Extract the (X, Y) coordinate from the center of the cell holding the provided text.  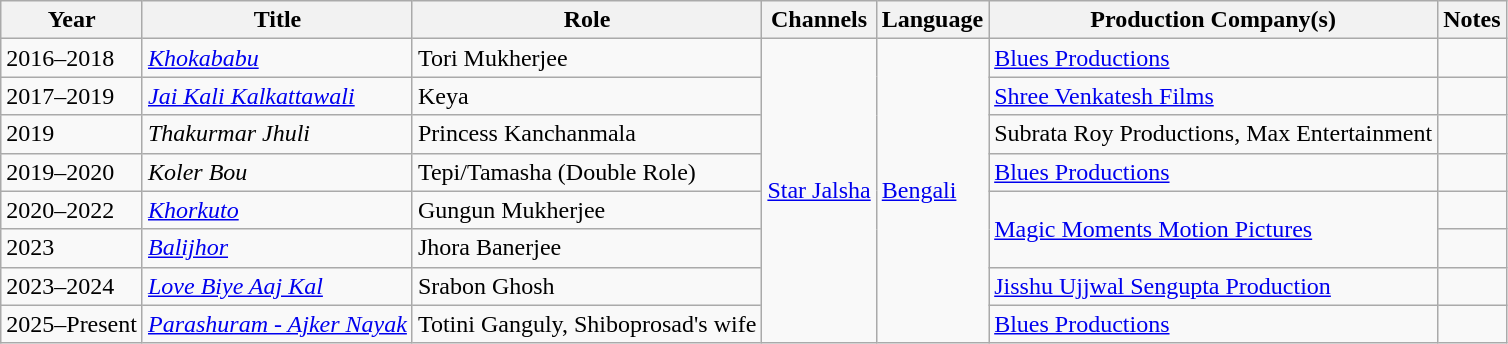
2019–2020 (72, 172)
Thakurmar Jhuli (277, 134)
Role (586, 20)
Tori Mukherjee (586, 58)
Year (72, 20)
Star Jalsha (819, 191)
Channels (819, 20)
Shree Venkatesh Films (1214, 96)
Bengali (932, 191)
Title (277, 20)
Koler Bou (277, 172)
Totini Ganguly, Shiboprosad's wife (586, 324)
Love Biye Aaj Kal (277, 286)
Khorkuto (277, 210)
Balijhor (277, 248)
2023 (72, 248)
Srabon Ghosh (586, 286)
Parashuram - Ajker Nayak (277, 324)
Keya (586, 96)
Production Company(s) (1214, 20)
Tepi/Tamasha (Double Role) (586, 172)
Subrata Roy Productions, Max Entertainment (1214, 134)
2016–2018 (72, 58)
Jhora Banerjee (586, 248)
Gungun Mukherjee (586, 210)
2023–2024 (72, 286)
Jai Kali Kalkattawali (277, 96)
2025–Present (72, 324)
2019 (72, 134)
2017–2019 (72, 96)
Notes (1472, 20)
Jisshu Ujjwal Sengupta Production (1214, 286)
Khokababu (277, 58)
2020–2022 (72, 210)
Princess Kanchanmala (586, 134)
Language (932, 20)
Magic Moments Motion Pictures (1214, 229)
